Return (x, y) of the center of cell containing provided text 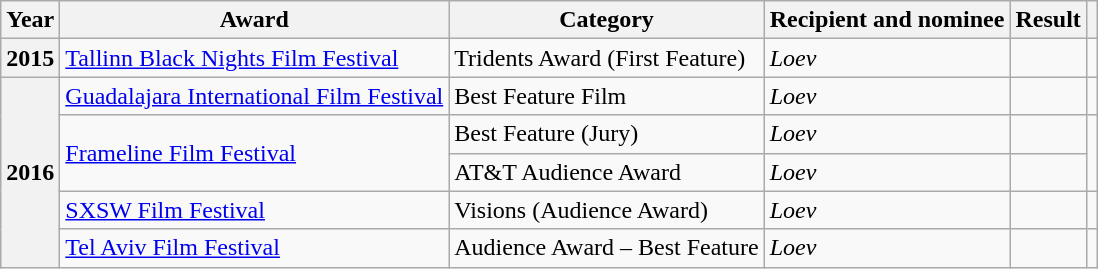
Audience Award – Best Feature (606, 248)
2016 (30, 172)
Award (254, 20)
Visions (Audience Award) (606, 210)
Guadalajara International Film Festival (254, 96)
Tridents Award (First Feature) (606, 58)
Frameline Film Festival (254, 153)
Category (606, 20)
Best Feature (Jury) (606, 134)
Result (1048, 20)
Tallinn Black Nights Film Festival (254, 58)
2015 (30, 58)
Best Feature Film (606, 96)
SXSW Film Festival (254, 210)
Year (30, 20)
AT&T Audience Award (606, 172)
Recipient and nominee (887, 20)
Tel Aviv Film Festival (254, 248)
